Provide the [x, y] coordinate of the cell's center where the given text is located.  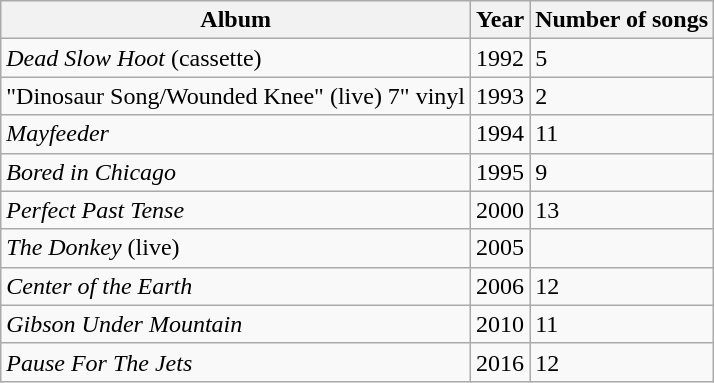
Center of the Earth [236, 286]
1994 [500, 134]
The Donkey (live) [236, 248]
Dead Slow Hoot (cassette) [236, 58]
Bored in Chicago [236, 172]
9 [622, 172]
1995 [500, 172]
2016 [500, 362]
2010 [500, 324]
2 [622, 96]
1993 [500, 96]
5 [622, 58]
2000 [500, 210]
1992 [500, 58]
Album [236, 20]
13 [622, 210]
Number of songs [622, 20]
Year [500, 20]
Mayfeeder [236, 134]
2006 [500, 286]
Pause For The Jets [236, 362]
Perfect Past Tense [236, 210]
2005 [500, 248]
Gibson Under Mountain [236, 324]
"Dinosaur Song/Wounded Knee" (live) 7" vinyl [236, 96]
